Return (X, Y) of the center of cell containing provided text 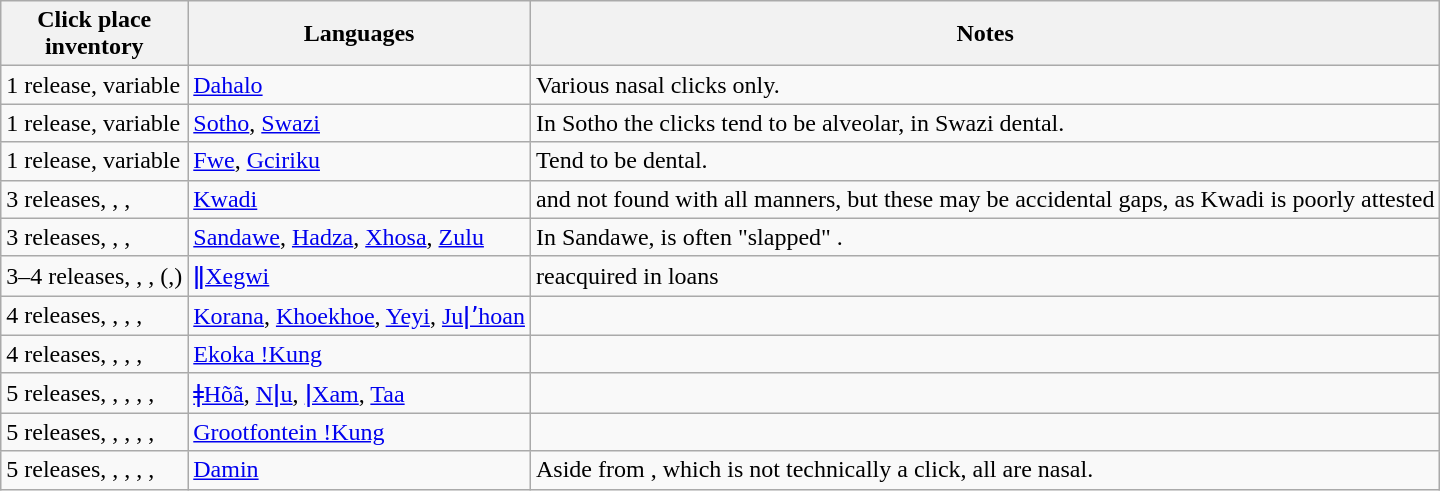
Notes (984, 34)
In Sandawe, is often "slapped" . (984, 237)
In Sotho the clicks tend to be alveolar, in Swazi dental. (984, 123)
Fwe, Gciriku (360, 161)
reacquired in loans (984, 276)
3–4 releases, , , (,) (94, 276)
Sotho, Swazi (360, 123)
Various nasal clicks only. (984, 85)
Click placeinventory (94, 34)
Ekoka !Kung (360, 354)
Sandawe, Hadza, Xhosa, Zulu (360, 237)
and not found with all manners, but these may be accidental gaps, as Kwadi is poorly attested (984, 199)
Tend to be dental. (984, 161)
Aside from , which is not technically a click, all are nasal. (984, 470)
Kwadi (360, 199)
Dahalo (360, 85)
Damin (360, 470)
Korana, Khoekhoe, Yeyi, Juǀʼhoan (360, 316)
Grootfontein !Kung (360, 432)
ǁXegwi (360, 276)
ǂHõã, Nǀu, ǀXam, Taa (360, 393)
Languages (360, 34)
